Find where the given text appears and provide that cell's center as (X, Y) coordinate. 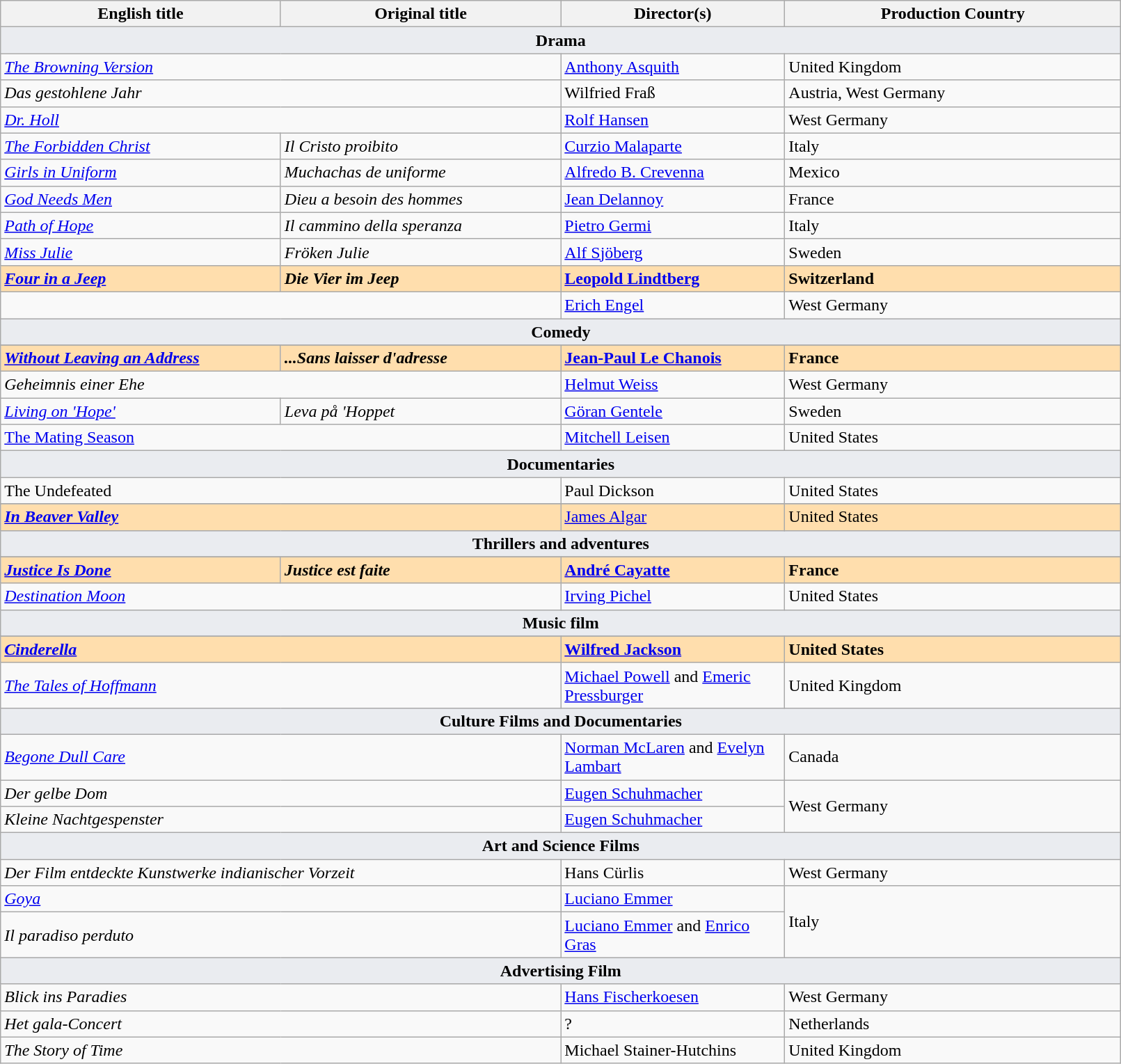
Mexico (953, 173)
Geheimnis einer Ehe (281, 385)
Fröken Julie (420, 252)
The Forbidden Christ (141, 146)
Der gelbe Dom (281, 793)
Hans Fischerkoesen (673, 997)
? (673, 1024)
Alfredo B. Crevenna (673, 173)
Muchachas de uniforme (420, 173)
Leva på 'Hoppet (420, 411)
English title (141, 14)
Het gala-Concert (281, 1024)
André Cayatte (673, 570)
Michael Stainer-Hutchins (673, 1050)
Kleine Nachtgespenster (281, 820)
Alf Sjöberg (673, 252)
Production Country (953, 14)
Director(s) (673, 14)
The Tales of Hoffmann (281, 685)
The Browning Version (281, 67)
...Sans laisser d'adresse (420, 358)
Wilfried Fraß (673, 93)
Die Vier im Jeep (420, 278)
Das gestohlene Jahr (281, 93)
Living on 'Hope' (141, 411)
Comedy (561, 332)
Dieu a besoin des hommes (420, 199)
Music film (561, 623)
Without Leaving an Address (141, 358)
Mitchell Leisen (673, 438)
The Story of Time (281, 1050)
Goya (281, 899)
Documentaries (561, 464)
Culture Films and Documentaries (561, 721)
Jean Delannoy (673, 199)
God Needs Men (141, 199)
Luciano Emmer (673, 899)
Cinderella (281, 649)
Erich Engel (673, 305)
Il paradiso perduto (281, 935)
Hans Cürlis (673, 873)
In Beaver Valley (281, 517)
Drama (561, 40)
Justice Is Done (141, 570)
Begone Dull Care (281, 757)
Canada (953, 757)
Anthony Asquith (673, 67)
Wilfred Jackson (673, 649)
Irving Pichel (673, 596)
Jean-Paul Le Chanois (673, 358)
Art and Science Films (561, 846)
Paul Dickson (673, 491)
Curzio Malaparte (673, 146)
Helmut Weiss (673, 385)
Netherlands (953, 1024)
Path of Hope (141, 225)
Switzerland (953, 278)
Miss Julie (141, 252)
Austria, West Germany (953, 93)
Leopold Lindtberg (673, 278)
Il Cristo proibito (420, 146)
Dr. Holl (281, 120)
Blick ins Paradies (281, 997)
Rolf Hansen (673, 120)
Il cammino della speranza (420, 225)
Original title (420, 14)
Pietro Germi (673, 225)
Advertising Film (561, 971)
Destination Moon (281, 596)
Girls in Uniform (141, 173)
The Mating Season (281, 438)
Justice est faite (420, 570)
James Algar (673, 517)
Der Film entdeckte Kunstwerke indianischer Vorzeit (281, 873)
Michael Powell and Emeric Pressburger (673, 685)
Four in a Jeep (141, 278)
Luciano Emmer and Enrico Gras (673, 935)
Norman McLaren and Evelyn Lambart (673, 757)
Thrillers and adventures (561, 543)
Göran Gentele (673, 411)
The Undefeated (281, 491)
